From the cell containing the given text, extract its center point as [X, Y] coordinate. 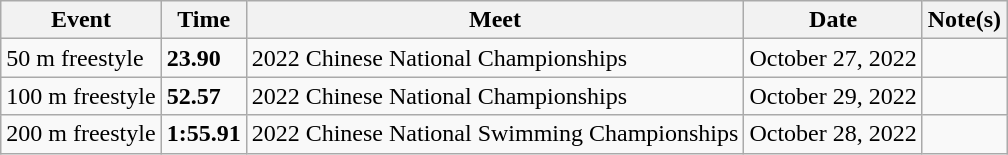
Note(s) [964, 20]
52.57 [204, 96]
50 m freestyle [81, 58]
Time [204, 20]
October 29, 2022 [833, 96]
October 28, 2022 [833, 134]
100 m freestyle [81, 96]
Event [81, 20]
Meet [495, 20]
October 27, 2022 [833, 58]
200 m freestyle [81, 134]
1:55.91 [204, 134]
2022 Chinese National Swimming Championships [495, 134]
Date [833, 20]
23.90 [204, 58]
